For the text-containing cell, return its midpoint in (x, y) coordinate format. 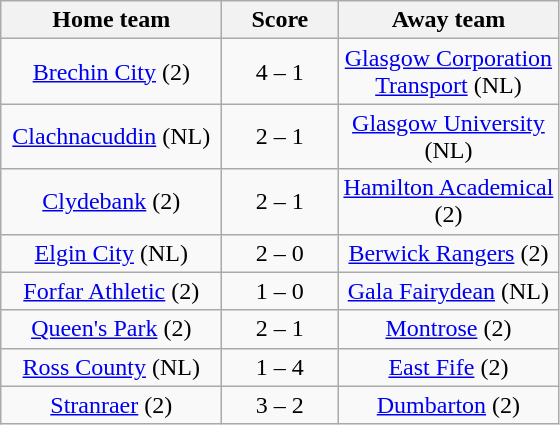
Forfar Athletic (2) (112, 291)
3 – 2 (280, 405)
Ross County (NL) (112, 367)
Hamilton Academical (2) (448, 202)
4 – 1 (280, 72)
Berwick Rangers (2) (448, 253)
East Fife (2) (448, 367)
1 – 0 (280, 291)
Glasgow Corporation Transport (NL) (448, 72)
Stranraer (2) (112, 405)
Brechin City (2) (112, 72)
Elgin City (NL) (112, 253)
Score (280, 20)
1 – 4 (280, 367)
Away team (448, 20)
Dumbarton (2) (448, 405)
Clydebank (2) (112, 202)
Clachnacuddin (NL) (112, 136)
Queen's Park (2) (112, 329)
Gala Fairydean (NL) (448, 291)
Montrose (2) (448, 329)
Glasgow University (NL) (448, 136)
Home team (112, 20)
2 – 0 (280, 253)
